Capture the cell that displays the provided text and extract its (X, Y) central coordinate. 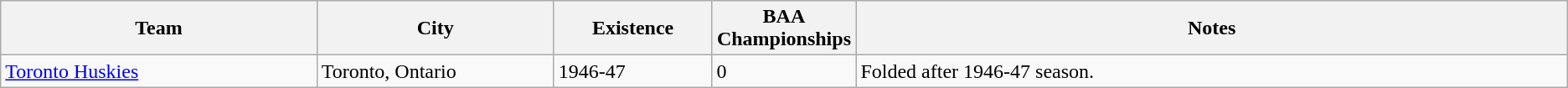
Toronto, Ontario (436, 71)
1946-47 (633, 71)
Notes (1211, 28)
BAA Championships (784, 28)
Folded after 1946-47 season. (1211, 71)
City (436, 28)
Toronto Huskies (159, 71)
Team (159, 28)
Existence (633, 28)
0 (784, 71)
